Capture the cell that displays the provided text and extract its [x, y] central coordinate. 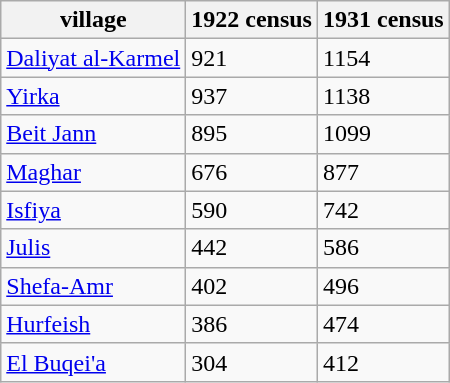
442 [252, 248]
742 [383, 210]
Daliyat al-Karmel [94, 58]
1099 [383, 134]
Isfiya [94, 210]
402 [252, 286]
Beit Jann [94, 134]
1922 census [252, 20]
496 [383, 286]
586 [383, 248]
676 [252, 172]
895 [252, 134]
304 [252, 362]
937 [252, 96]
Julis [94, 248]
1931 census [383, 20]
Yirka [94, 96]
1138 [383, 96]
El Buqei'a [94, 362]
590 [252, 210]
474 [383, 324]
Hurfeish [94, 324]
1154 [383, 58]
386 [252, 324]
Shefa-Amr [94, 286]
412 [383, 362]
877 [383, 172]
village [94, 20]
921 [252, 58]
Maghar [94, 172]
